Detect which cell encompasses the target text, then output its (X, Y) center coordinate. 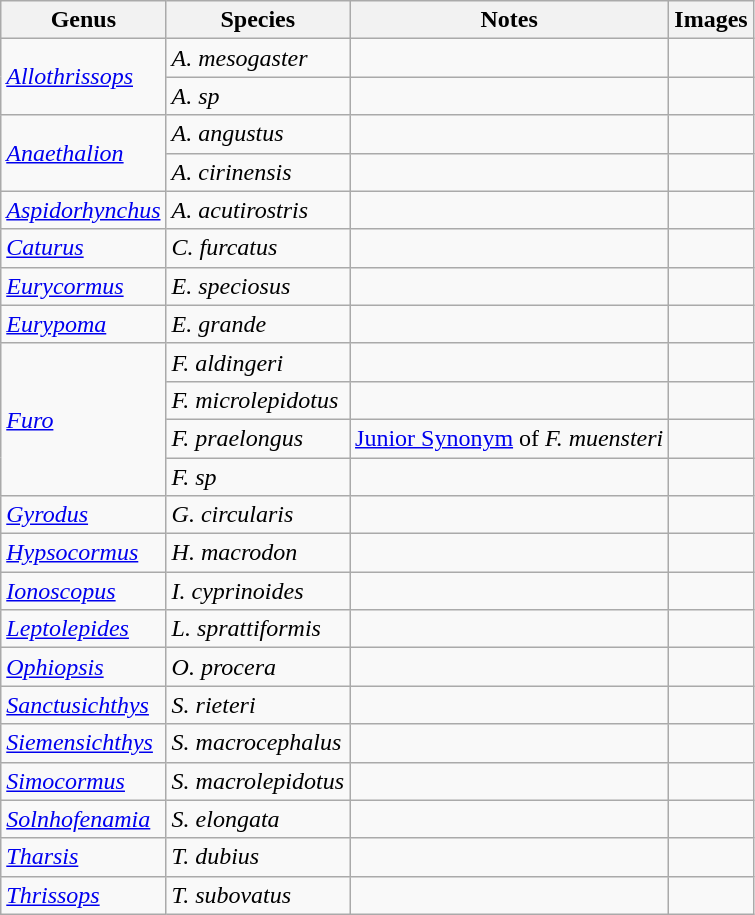
A. sp (258, 96)
C. furcatus (258, 248)
G. circularis (258, 515)
S. elongata (258, 819)
F. microlepidotus (258, 400)
Solnhofenamia (84, 819)
E. speciosus (258, 286)
T. subovatus (258, 895)
F. aldingeri (258, 362)
Siemensichthys (84, 743)
A. cirinensis (258, 172)
H. macrodon (258, 553)
Leptolepides (84, 629)
Aspidorhynchus (84, 210)
Junior Synonym of F. muensteri (510, 438)
Furo (84, 419)
Thrissops (84, 895)
E. grande (258, 324)
Ionoscopus (84, 591)
Genus (84, 20)
O. procera (258, 667)
Species (258, 20)
Images (711, 20)
Ophiopsis (84, 667)
F. sp (258, 477)
Allothrissops (84, 77)
Anaethalion (84, 153)
S. macrocephalus (258, 743)
S. rieteri (258, 705)
S. macrolepidotus (258, 781)
A. angustus (258, 134)
Gyrodus (84, 515)
Hypsocormus (84, 553)
Eurycormus (84, 286)
F. praelongus (258, 438)
Simocormus (84, 781)
Tharsis (84, 857)
A. acutirostris (258, 210)
A. mesogaster (258, 58)
Caturus (84, 248)
Notes (510, 20)
T. dubius (258, 857)
Sanctusichthys (84, 705)
L. sprattiformis (258, 629)
Eurypoma (84, 324)
I. cyprinoides (258, 591)
